Determine the (X, Y) coordinate at the center of the cell enclosing the given text.  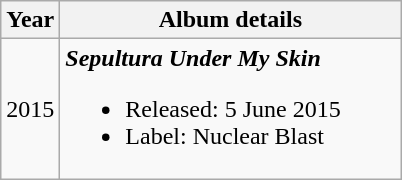
Sepultura Under My SkinReleased: 5 June 2015Label: Nuclear Blast (230, 109)
2015 (30, 109)
Album details (230, 20)
Year (30, 20)
